Search for the cell housing the specified text and yield its [X, Y] center coordinate. 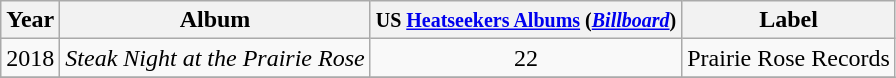
US Heatseekers Albums (Billboard) [526, 20]
Album [215, 20]
Year [30, 20]
22 [526, 58]
Steak Night at the Prairie Rose [215, 58]
Label [789, 20]
Prairie Rose Records [789, 58]
2018 [30, 58]
